Identify which cell holds the provided text, then report its (X, Y) central coordinate. 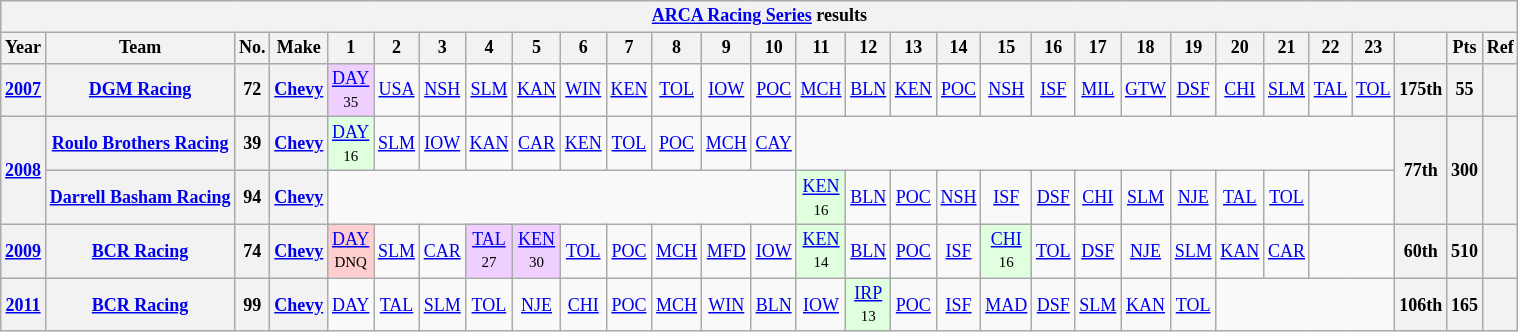
55 (1465, 90)
GTW (1146, 90)
20 (1240, 48)
22 (1330, 48)
300 (1465, 170)
8 (677, 48)
17 (1098, 48)
106th (1421, 305)
ARCA Racing Series results (760, 16)
Pts (1465, 48)
10 (774, 48)
74 (252, 251)
2009 (24, 251)
94 (252, 197)
13 (914, 48)
CHI 16 (1006, 251)
11 (821, 48)
6 (583, 48)
5 (537, 48)
DAY 35 (351, 90)
DAY (351, 305)
MIL (1098, 90)
Year (24, 48)
18 (1146, 48)
21 (1287, 48)
77th (1421, 170)
510 (1465, 251)
2 (397, 48)
165 (1465, 305)
Ref (1500, 48)
KEN 30 (537, 251)
15 (1006, 48)
MFD (726, 251)
Darrell Basham Racing (140, 197)
TAL 27 (489, 251)
IRP 13 (868, 305)
Roulo Brothers Racing (140, 144)
DGM Racing (140, 90)
3 (442, 48)
14 (958, 48)
CAY (774, 144)
MAD (1006, 305)
7 (629, 48)
39 (252, 144)
No. (252, 48)
Team (140, 48)
99 (252, 305)
KEN 16 (821, 197)
2011 (24, 305)
DAY 16 (351, 144)
2008 (24, 170)
72 (252, 90)
4 (489, 48)
175th (1421, 90)
KEN 14 (821, 251)
23 (1374, 48)
USA (397, 90)
2007 (24, 90)
9 (726, 48)
DAY DNQ (351, 251)
60th (1421, 251)
12 (868, 48)
Make (299, 48)
1 (351, 48)
19 (1193, 48)
16 (1054, 48)
